Return the (x, y) coordinate for the center point of the cell that contains the specified text.  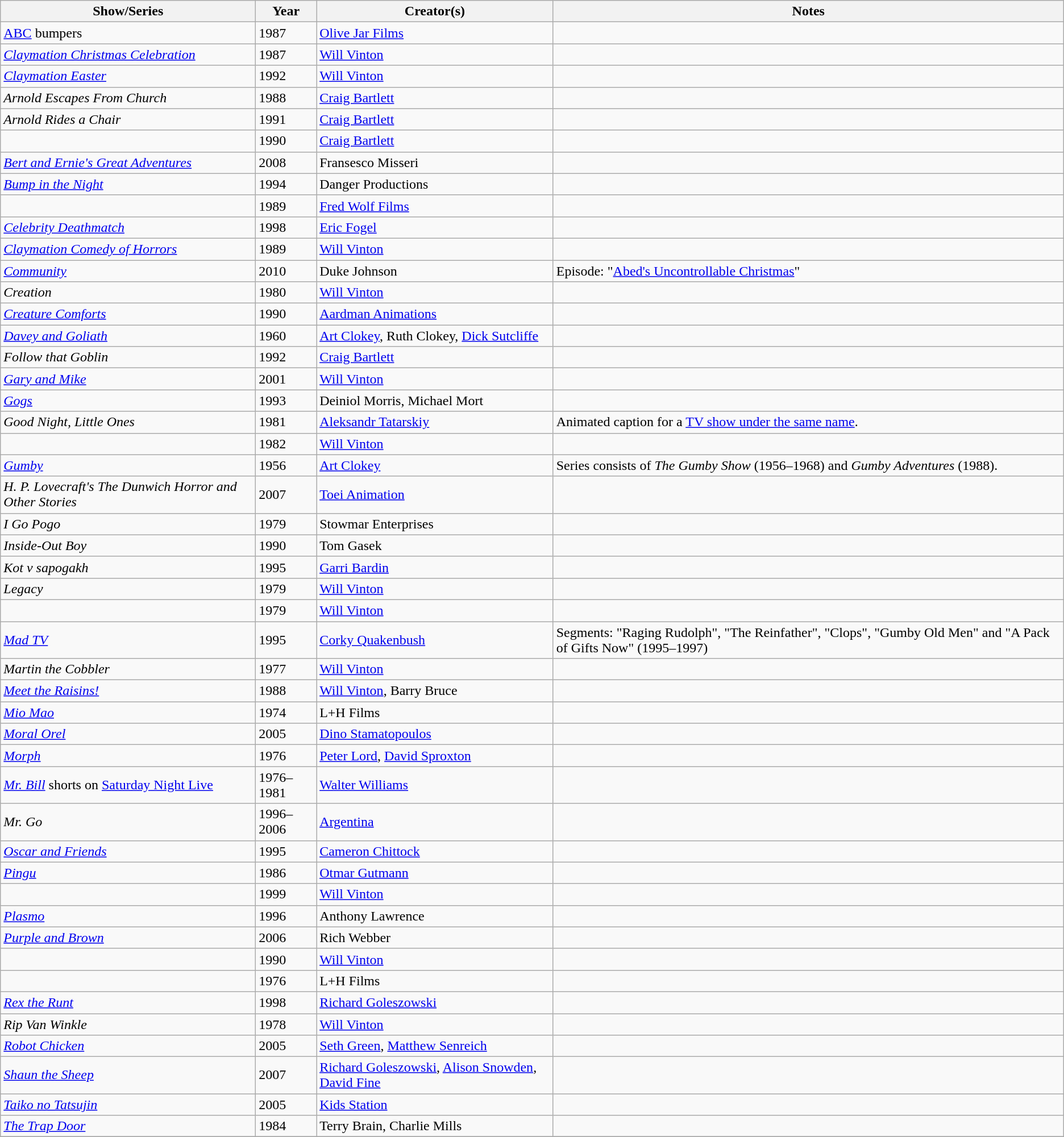
Moral Orel (128, 734)
1974 (286, 713)
Morph (128, 756)
1994 (286, 184)
Davey and Goliath (128, 336)
Toei Animation (435, 494)
Rip Van Winkle (128, 1024)
Fransesco Misseri (435, 163)
Robot Chicken (128, 1046)
Shaun the Sheep (128, 1075)
Terry Brain, Charlie Mills (435, 1126)
1977 (286, 669)
Pingu (128, 873)
1980 (286, 293)
Will Vinton, Barry Bruce (435, 691)
Deiniol Morris, Michael Mort (435, 401)
Rich Webber (435, 938)
Tom Gasek (435, 545)
Show/Series (128, 11)
Art Clokey, Ruth Clokey, Dick Sutcliffe (435, 336)
Series consists of The Gumby Show (1956–1968) and Gumby Adventures (1988). (808, 465)
2010 (286, 271)
Otmar Gutmann (435, 873)
Kot v sapogakh (128, 567)
Martin the Cobbler (128, 669)
Eric Fogel (435, 227)
Notes (808, 11)
Creator(s) (435, 11)
Celebrity Deathmatch (128, 227)
I Go Pogo (128, 524)
Segments: "Raging Rudolph", "The Reinfather", "Clops", "Gumby Old Men" and "A Pack of Gifts Now" (1995–1997) (808, 640)
Mio Mao (128, 713)
Rex the Runt (128, 1002)
Stowmar Enterprises (435, 524)
Bert and Ernie's Great Adventures (128, 163)
Gumby (128, 465)
1996–2006 (286, 822)
Danger Productions (435, 184)
Duke Johnson (435, 271)
1978 (286, 1024)
Kids Station (435, 1105)
Richard Goleszowski, Alison Snowden, David Fine (435, 1075)
2001 (286, 379)
Garri Bardin (435, 567)
1991 (286, 119)
Walter Williams (435, 785)
Good Night, Little Ones (128, 422)
1981 (286, 422)
Bump in the Night (128, 184)
Mad TV (128, 640)
Follow that Goblin (128, 357)
Gogs (128, 401)
Plasmo (128, 916)
Oscar and Friends (128, 851)
Argentina (435, 822)
Dino Stamatopoulos (435, 734)
1993 (286, 401)
Community (128, 271)
Gary and Mike (128, 379)
Creature Comforts (128, 314)
Purple and Brown (128, 938)
1996 (286, 916)
1999 (286, 894)
1982 (286, 444)
Taiko no Tatsujin (128, 1105)
1984 (286, 1126)
Legacy (128, 589)
Arnold Rides a Chair (128, 119)
Claymation Christmas Celebration (128, 55)
Inside-Out Boy (128, 545)
1956 (286, 465)
Cameron Chittock (435, 851)
2008 (286, 163)
Richard Goleszowski (435, 1002)
Corky Quakenbush (435, 640)
Mr. Go (128, 822)
Aleksandr Tatarskiy (435, 422)
Art Clokey (435, 465)
Claymation Comedy of Horrors (128, 249)
1960 (286, 336)
Aardman Animations (435, 314)
Meet the Raisins! (128, 691)
Mr. Bill shorts on Saturday Night Live (128, 785)
Peter Lord, David Sproxton (435, 756)
H. P. Lovecraft's The Dunwich Horror and Other Stories (128, 494)
1976–1981 (286, 785)
Animated caption for a TV show under the same name. (808, 422)
ABC bumpers (128, 33)
Olive Jar Films (435, 33)
Arnold Escapes From Church (128, 98)
1986 (286, 873)
Creation (128, 293)
Year (286, 11)
Anthony Lawrence (435, 916)
Fred Wolf Films (435, 206)
2006 (286, 938)
Episode: "Abed's Uncontrollable Christmas" (808, 271)
The Trap Door (128, 1126)
Seth Green, Matthew Senreich (435, 1046)
Claymation Easter (128, 76)
